Search for the cell housing the specified text and yield its (x, y) center coordinate. 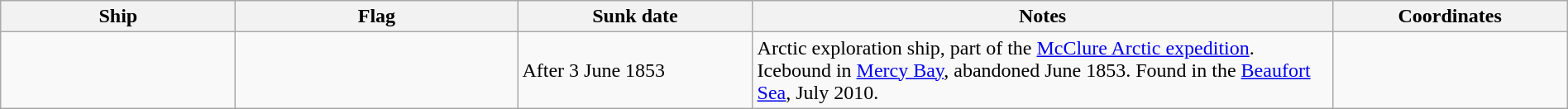
Ship (118, 17)
Flag (377, 17)
Coordinates (1450, 17)
Sunk date (635, 17)
Arctic exploration ship, part of the McClure Arctic expedition. Icebound in Mercy Bay, abandoned June 1853. Found in the Beaufort Sea, July 2010. (1042, 70)
Notes (1042, 17)
After 3 June 1853 (635, 70)
